For the text-containing cell, return its midpoint in (X, Y) coordinate format. 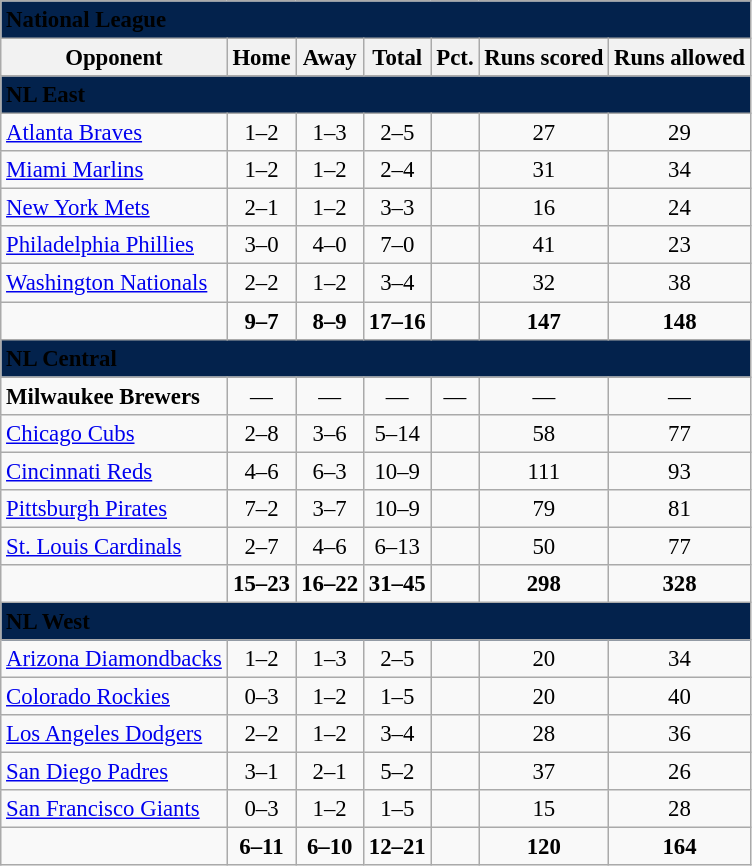
Atlanta Braves (114, 133)
Washington Nationals (114, 283)
Philadelphia Phillies (114, 245)
16–22 (330, 584)
6–13 (397, 546)
24 (680, 208)
41 (544, 245)
New York Mets (114, 208)
3–7 (330, 509)
111 (544, 471)
3–0 (262, 245)
San Francisco Giants (114, 809)
31–45 (397, 584)
16 (544, 208)
Colorado Rockies (114, 697)
37 (544, 772)
Away (330, 58)
298 (544, 584)
NL West (376, 621)
4–0 (330, 245)
7–2 (262, 509)
Runs scored (544, 58)
40 (680, 697)
Opponent (114, 58)
5–2 (397, 772)
17–16 (397, 321)
Total (397, 58)
Los Angeles Dodgers (114, 734)
Runs allowed (680, 58)
3–3 (397, 208)
15–23 (262, 584)
3–6 (330, 433)
6–11 (262, 847)
Cincinnati Reds (114, 471)
5–14 (397, 433)
2–8 (262, 433)
St. Louis Cardinals (114, 546)
32 (544, 283)
38 (680, 283)
328 (680, 584)
26 (680, 772)
120 (544, 847)
58 (544, 433)
12–21 (397, 847)
147 (544, 321)
148 (680, 321)
50 (544, 546)
31 (544, 170)
Milwaukee Brewers (114, 396)
2–7 (262, 546)
15 (544, 809)
6–10 (330, 847)
Miami Marlins (114, 170)
23 (680, 245)
3–1 (262, 772)
NL East (376, 95)
36 (680, 734)
27 (544, 133)
9–7 (262, 321)
164 (680, 847)
7–0 (397, 245)
Home (262, 58)
Arizona Diamondbacks (114, 659)
2–4 (397, 170)
29 (680, 133)
Chicago Cubs (114, 433)
San Diego Padres (114, 772)
8–9 (330, 321)
NL Central (376, 358)
79 (544, 509)
81 (680, 509)
Pittsburgh Pirates (114, 509)
6–3 (330, 471)
Pct. (455, 58)
National League (376, 20)
93 (680, 471)
